Detect which cell encompasses the target text, then output its [X, Y] center coordinate. 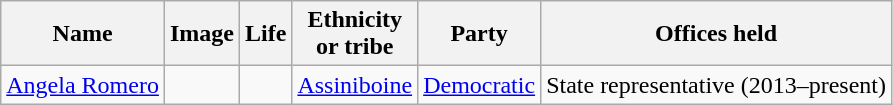
Assiniboine [355, 85]
Name [83, 34]
Offices held [716, 34]
Image [202, 34]
Angela Romero [83, 85]
Ethnicityor tribe [355, 34]
Democratic [480, 85]
Life [265, 34]
Party [480, 34]
State representative (2013–present) [716, 85]
